For the text-containing cell, return its midpoint in (x, y) coordinate format. 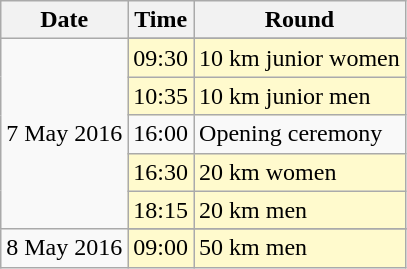
16:00 (161, 134)
Date (64, 20)
09:30 (161, 58)
18:15 (161, 210)
16:30 (161, 172)
10 km junior women (300, 58)
Time (161, 20)
8 May 2016 (64, 248)
50 km men (300, 248)
20 km women (300, 172)
10 km junior men (300, 96)
20 km men (300, 210)
Round (300, 20)
10:35 (161, 96)
Opening ceremony (300, 134)
09:00 (161, 248)
7 May 2016 (64, 134)
